Determine the (x, y) coordinate at the center of the cell enclosing the given text.  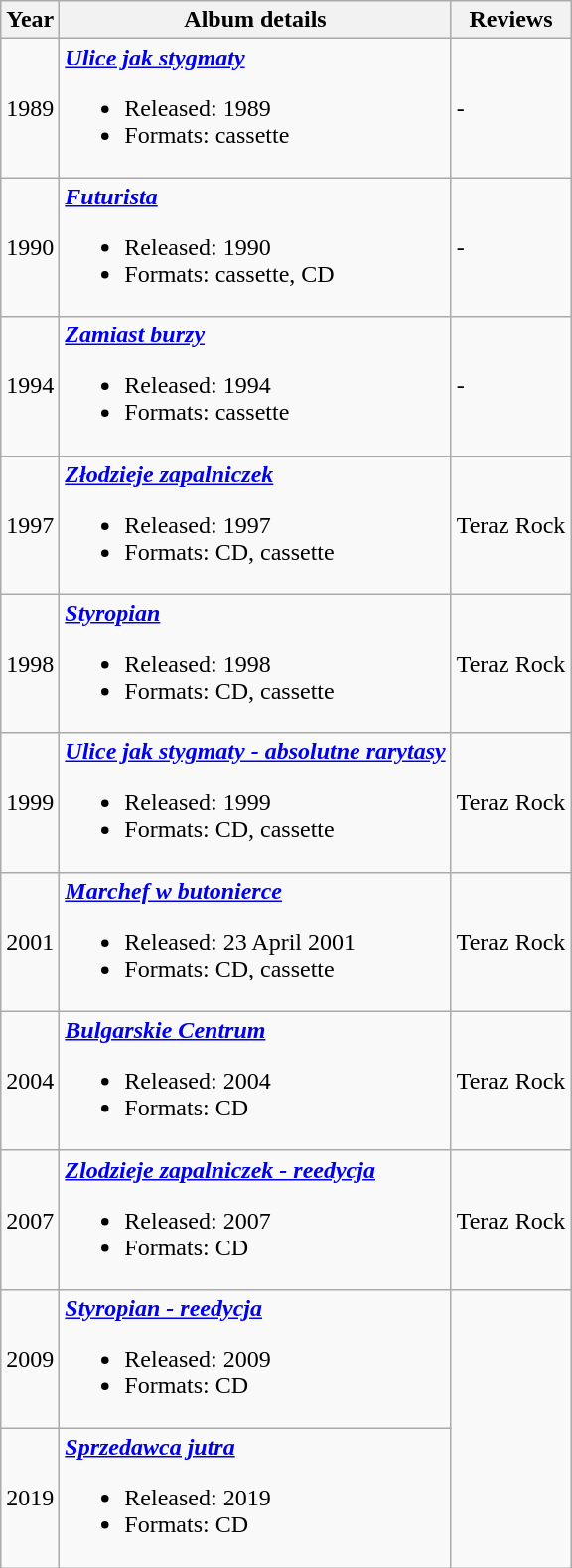
Reviews (510, 20)
Ulice jak stygmaty - absolutne rarytasyReleased: 1999Formats: CD, cassette (255, 803)
Sprzedawca jutraReleased: 2019Formats: CD (255, 1498)
Złodzieje zapalniczekReleased: 1997Formats: CD, cassette (255, 525)
2004 (30, 1081)
2019 (30, 1498)
2001 (30, 942)
Marchef w butonierceReleased: 23 April 2001Formats: CD, cassette (255, 942)
StyropianReleased: 1998Formats: CD, cassette (255, 664)
1990 (30, 247)
Album details (255, 20)
1989 (30, 108)
Ulice jak stygmatyReleased: 1989Formats: cassette (255, 108)
Zlodzieje zapalniczek - reedycjaReleased: 2007Formats: CD (255, 1220)
Zamiast burzyReleased: 1994Formats: cassette (255, 386)
Year (30, 20)
1999 (30, 803)
2009 (30, 1359)
1997 (30, 525)
1994 (30, 386)
Styropian - reedycjaReleased: 2009Formats: CD (255, 1359)
1998 (30, 664)
FuturistaReleased: 1990Formats: cassette, CD (255, 247)
Bulgarskie CentrumReleased: 2004Formats: CD (255, 1081)
2007 (30, 1220)
